Detect which cell encompasses the target text, then output its (X, Y) center coordinate. 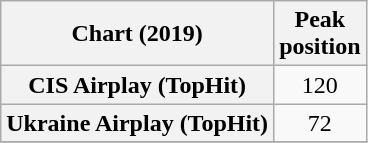
CIS Airplay (TopHit) (138, 85)
72 (320, 123)
120 (320, 85)
Ukraine Airplay (TopHit) (138, 123)
Chart (2019) (138, 34)
Peakposition (320, 34)
